For the text-containing cell, return its midpoint in (X, Y) coordinate format. 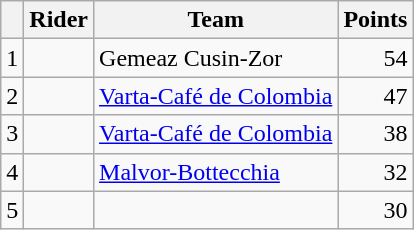
Points (376, 20)
2 (12, 96)
32 (376, 172)
47 (376, 96)
54 (376, 58)
38 (376, 134)
4 (12, 172)
30 (376, 210)
Malvor-Bottecchia (216, 172)
5 (12, 210)
Team (216, 20)
Gemeaz Cusin-Zor (216, 58)
3 (12, 134)
Rider (59, 20)
1 (12, 58)
